For the text-containing cell, return its midpoint in (x, y) coordinate format. 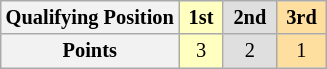
1st (202, 17)
3 (202, 51)
1 (301, 51)
Points (90, 51)
2 (250, 51)
3rd (301, 17)
Qualifying Position (90, 17)
2nd (250, 17)
